Capture the cell that displays the provided text and extract its (X, Y) central coordinate. 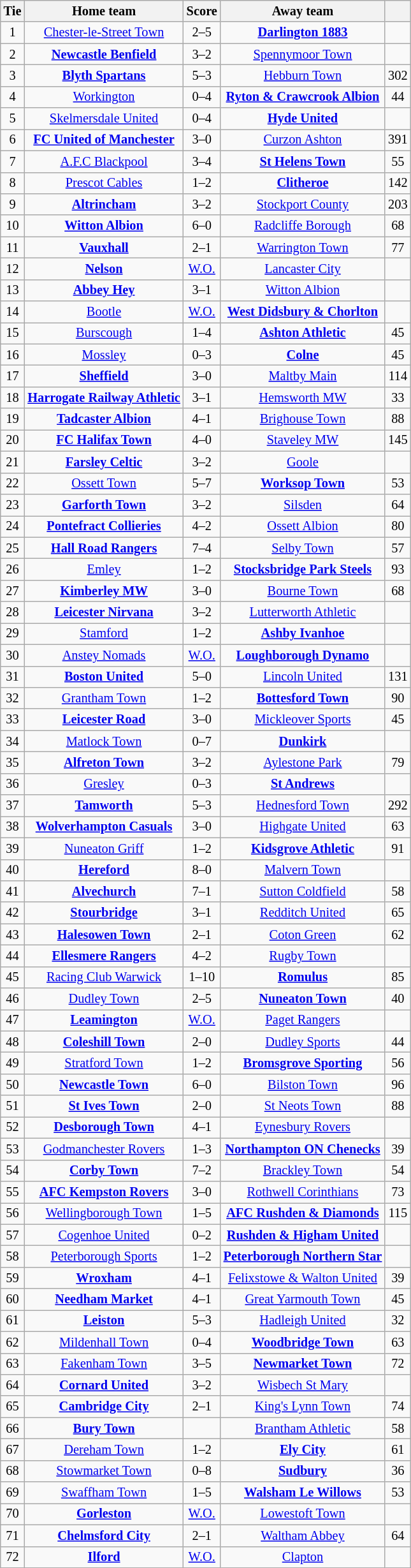
Paget Rangers (303, 1020)
Staveley MW (303, 440)
17 (13, 376)
Ely City (303, 1449)
Gresley (103, 784)
Chester-le-Street Town (103, 33)
4–0 (202, 440)
Brackley Town (303, 1171)
Hyde United (303, 119)
Skelmersdale United (103, 119)
96 (398, 1084)
43 (13, 935)
302 (398, 75)
Emley (103, 569)
34 (13, 741)
Kidsgrove Athletic (303, 848)
Alfreton Town (103, 762)
1 (13, 33)
15 (13, 333)
Prescot Cables (103, 183)
Spennymoor Town (303, 54)
Cambridge City (103, 1407)
Walsham Le Willows (303, 1493)
Clapton (303, 1557)
47 (13, 1020)
Hednesford Town (303, 806)
Bourne Town (303, 591)
Wroxham (103, 1278)
Alvechurch (103, 891)
Goole (303, 462)
Rushden & Higham United (303, 1235)
5 (13, 119)
79 (398, 762)
38 (13, 827)
Blyth Spartans (103, 75)
23 (13, 505)
0–8 (202, 1471)
Altrincham (103, 204)
Swaffham Town (103, 1493)
Desborough Town (103, 1127)
20 (13, 440)
Northampton ON Chenecks (303, 1149)
Racing Club Warwick (103, 977)
Bromsgrove Sporting (303, 1063)
Hebburn Town (303, 75)
Great Yarmouth Town (303, 1299)
Coton Green (303, 935)
Nelson (103, 269)
Newmarket Town (303, 1364)
3–4 (202, 161)
Tamworth (103, 806)
37 (13, 806)
74 (398, 1407)
Silsden (303, 505)
Bury Town (103, 1428)
Sutton Coldfield (303, 891)
18 (13, 397)
A.F.C Blackpool (103, 161)
Score (202, 11)
Away team (303, 11)
91 (398, 848)
Worksop Town (303, 484)
Grantham Town (103, 698)
AFC Kempston Rovers (103, 1192)
Harrogate Railway Athletic (103, 397)
22 (13, 484)
203 (398, 204)
93 (398, 569)
Dudley Town (103, 999)
9 (13, 204)
Loughborough Dynamo (303, 655)
Peterborough Northern Star (303, 1256)
6 (13, 140)
7–2 (202, 1171)
St Andrews (303, 784)
Hadleigh United (303, 1320)
Wisbech St Mary (303, 1385)
Dudley Sports (303, 1042)
Radcliffe Borough (303, 226)
Stocksbridge Park Steels (303, 569)
Burscough (103, 333)
AFC Rushden & Diamonds (303, 1213)
Anstey Nomads (103, 655)
Hereford (103, 870)
Dunkirk (303, 741)
7–1 (202, 891)
131 (398, 677)
19 (13, 419)
Dereham Town (103, 1449)
70 (13, 1514)
Wolverhampton Casuals (103, 827)
50 (13, 1084)
Warrington Town (303, 248)
Ossett Albion (303, 526)
Bilston Town (303, 1084)
48 (13, 1042)
21 (13, 462)
30 (13, 655)
St Ives Town (103, 1106)
59 (13, 1278)
13 (13, 290)
67 (13, 1449)
Maltby Main (303, 376)
Curzon Ashton (303, 140)
28 (13, 612)
80 (398, 526)
Abbey Hey (103, 290)
Gorleston (103, 1514)
Aylestone Park (303, 762)
Tadcaster Albion (103, 419)
Ashton Athletic (303, 333)
Darlington 1883 (303, 33)
0–2 (202, 1235)
49 (13, 1063)
42 (13, 913)
4 (13, 97)
Selby Town (303, 548)
77 (398, 248)
Lancaster City (303, 269)
St Neots Town (303, 1106)
Eynesbury Rovers (303, 1127)
66 (13, 1428)
Leiston (103, 1320)
Hall Road Rangers (103, 548)
Newcastle Town (103, 1084)
142 (398, 183)
Matlock Town (103, 741)
27 (13, 591)
Mildenhall Town (103, 1342)
29 (13, 633)
Boston United (103, 677)
Stamford (103, 633)
51 (13, 1106)
Bootle (103, 312)
Mossley (103, 355)
Malvern Town (303, 870)
14 (13, 312)
1–4 (202, 333)
24 (13, 526)
90 (398, 698)
Nuneaton Griff (103, 848)
Lutterworth Athletic (303, 612)
Chelmsford City (103, 1535)
Leicester Road (103, 720)
Waltham Abbey (303, 1535)
Vauxhall (103, 248)
2 (13, 54)
Mickleover Sports (303, 720)
26 (13, 569)
Brighouse Town (303, 419)
71 (13, 1535)
8–0 (202, 870)
Godmanchester Rovers (103, 1149)
Stourbridge (103, 913)
St Helens Town (303, 161)
Workington (103, 97)
114 (398, 376)
Sudbury (303, 1471)
Highgate United (303, 827)
Felixstowe & Walton United (303, 1278)
16 (13, 355)
Fakenham Town (103, 1364)
FC United of Manchester (103, 140)
5–7 (202, 484)
Rothwell Corinthians (303, 1192)
31 (13, 677)
69 (13, 1493)
Farsley Celtic (103, 462)
Romulus (303, 977)
Leamington (103, 1020)
Ilford (103, 1557)
73 (398, 1192)
Hemsworth MW (303, 397)
Colne (303, 355)
85 (398, 977)
Lowestoft Town (303, 1514)
145 (398, 440)
8 (13, 183)
10 (13, 226)
Redditch United (303, 913)
Lincoln United (303, 677)
Corby Town (103, 1171)
Stowmarket Town (103, 1471)
Woodbridge Town (303, 1342)
Sheffield (103, 376)
Ryton & Crawcrook Albion (303, 97)
3–5 (202, 1364)
7–4 (202, 548)
7 (13, 161)
Peterborough Sports (103, 1256)
41 (13, 891)
Clitheroe (303, 183)
Ashby Ivanhoe (303, 633)
Pontefract Collieries (103, 526)
Halesowen Town (103, 935)
Cogenhoe United (103, 1235)
Stratford Town (103, 1063)
Tie (13, 11)
12 (13, 269)
Wellingborough Town (103, 1213)
King's Lynn Town (303, 1407)
46 (13, 999)
West Didsbury & Chorlton (303, 312)
Garforth Town (103, 505)
25 (13, 548)
Leicester Nirvana (103, 612)
1–3 (202, 1149)
1–10 (202, 977)
60 (13, 1299)
Coleshill Town (103, 1042)
Kimberley MW (103, 591)
Home team (103, 11)
Needham Market (103, 1299)
292 (398, 806)
3 (13, 75)
0–7 (202, 741)
Bottesford Town (303, 698)
Rugby Town (303, 956)
Cornard United (103, 1385)
Stockport County (303, 204)
Ossett Town (103, 484)
Ellesmere Rangers (103, 956)
Brantham Athletic (303, 1428)
Nuneaton Town (303, 999)
35 (13, 762)
115 (398, 1213)
FC Halifax Town (103, 440)
Newcastle Benfield (103, 54)
52 (13, 1127)
391 (398, 140)
11 (13, 248)
5–0 (202, 677)
